Extract the (x, y) coordinate from the center of the cell holding the provided text.  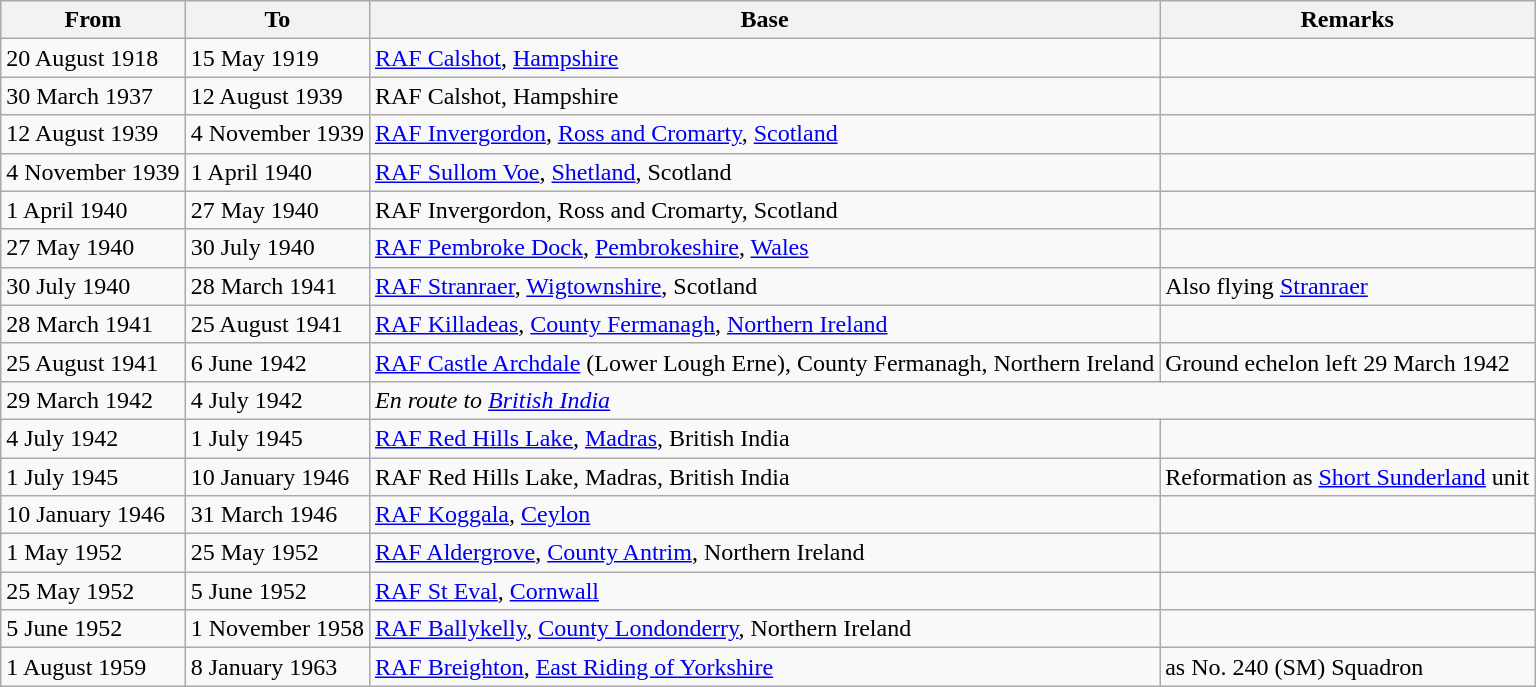
29 March 1942 (93, 400)
RAF Ballykelly, County Londonderry, Northern Ireland (764, 629)
RAF Stranraer, Wigtownshire, Scotland (764, 286)
6 June 1942 (277, 362)
To (277, 20)
1 May 1952 (93, 553)
1 November 1958 (277, 629)
15 May 1919 (277, 58)
Reformation as Short Sunderland unit (1348, 477)
20 August 1918 (93, 58)
RAF Pembroke Dock, Pembrokeshire, Wales (764, 248)
8 January 1963 (277, 667)
31 March 1946 (277, 515)
as No. 240 (SM) Squadron (1348, 667)
Remarks (1348, 20)
30 March 1937 (93, 96)
RAF Breighton, East Riding of Yorkshire (764, 667)
RAF Aldergrove, County Antrim, Northern Ireland (764, 553)
RAF Killadeas, County Fermanagh, Northern Ireland (764, 324)
Also flying Stranraer (1348, 286)
RAF Castle Archdale (Lower Lough Erne), County Fermanagh, Northern Ireland (764, 362)
From (93, 20)
Ground echelon left 29 March 1942 (1348, 362)
RAF Koggala, Ceylon (764, 515)
Base (764, 20)
1 August 1959 (93, 667)
RAF Sullom Voe, Shetland, Scotland (764, 172)
RAF St Eval, Cornwall (764, 591)
En route to British India (952, 400)
